Extract the [x, y] coordinate from the center of the cell holding the provided text.  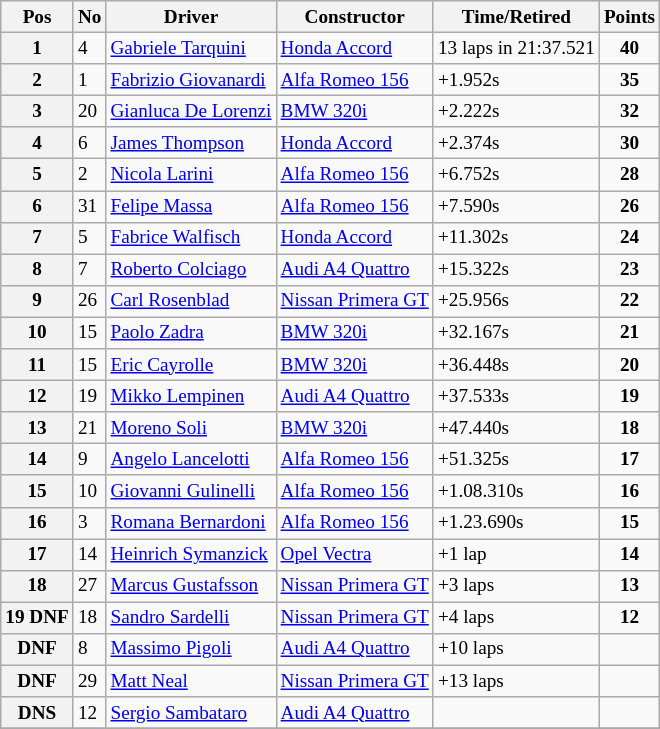
Massimo Pigoli [191, 649]
32 [629, 111]
11 [38, 365]
Gabriele Tarquini [191, 48]
Nicola Larini [191, 175]
40 [629, 48]
Matt Neal [191, 681]
DNS [38, 713]
Points [629, 17]
+6.752s [516, 175]
31 [90, 206]
+37.533s [516, 396]
Moreno Soli [191, 428]
+13 laps [516, 681]
+25.956s [516, 301]
35 [629, 80]
30 [629, 143]
No [90, 17]
+51.325s [516, 460]
Marcus Gustafsson [191, 586]
+32.167s [516, 333]
+2.374s [516, 143]
+3 laps [516, 586]
29 [90, 681]
27 [90, 586]
Giovanni Gulinelli [191, 491]
+4 laps [516, 618]
28 [629, 175]
13 laps in 21:37.521 [516, 48]
Sergio Sambataro [191, 713]
+47.440s [516, 428]
22 [629, 301]
23 [629, 270]
19 DNF [38, 618]
Mikko Lempinen [191, 396]
Fabrice Walfisch [191, 238]
Opel Vectra [354, 554]
Eric Cayrolle [191, 365]
Pos [38, 17]
+1.08.310s [516, 491]
+1.952s [516, 80]
Gianluca De Lorenzi [191, 111]
Time/Retired [516, 17]
Angelo Lancelotti [191, 460]
+1 lap [516, 554]
+2.222s [516, 111]
Fabrizio Giovanardi [191, 80]
24 [629, 238]
+10 laps [516, 649]
James Thompson [191, 143]
+7.590s [516, 206]
+1.23.690s [516, 523]
Carl Rosenblad [191, 301]
Roberto Colciago [191, 270]
+36.448s [516, 365]
Paolo Zadra [191, 333]
Felipe Massa [191, 206]
Sandro Sardelli [191, 618]
+15.322s [516, 270]
+11.302s [516, 238]
Romana Bernardoni [191, 523]
Driver [191, 17]
Heinrich Symanzick [191, 554]
Constructor [354, 17]
